Determine the (X, Y) coordinate at the center of the cell enclosing the given text.  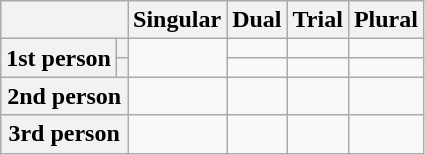
Plural (386, 20)
3rd person (64, 134)
Singular (178, 20)
Trial (318, 20)
Dual (257, 20)
2nd person (64, 96)
1st person (59, 58)
